Provide the [X, Y] coordinate of the cell's center where the given text is located.  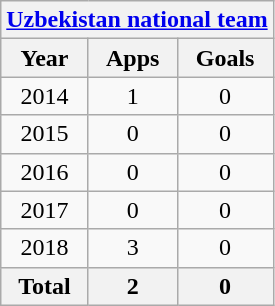
2015 [45, 134]
2018 [45, 248]
2017 [45, 210]
Uzbekistan national team [137, 20]
3 [132, 248]
1 [132, 96]
2014 [45, 96]
Goals [225, 58]
Year [45, 58]
2 [132, 286]
Total [45, 286]
2016 [45, 172]
Apps [132, 58]
